Output the (x, y) coordinate of the center of the cell containing the given text.  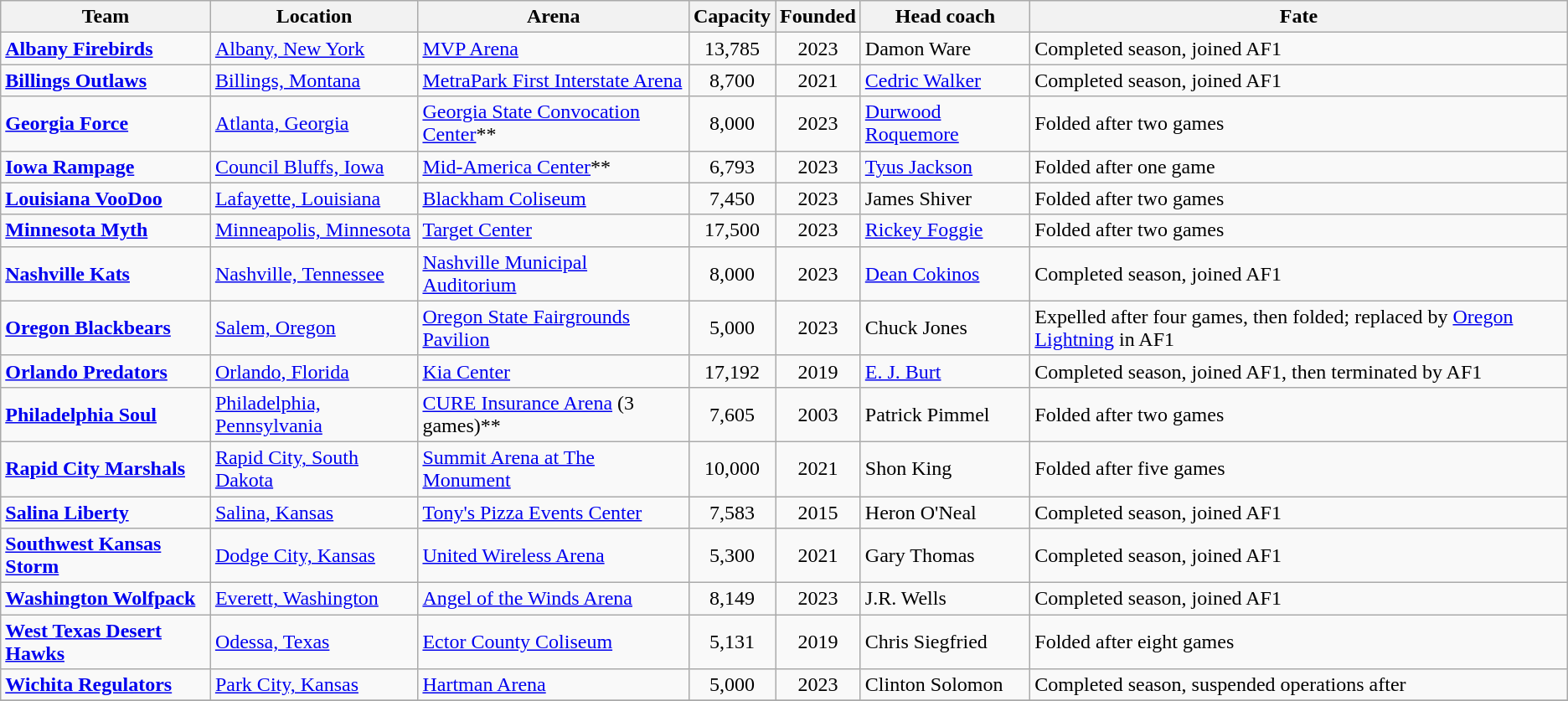
Tyus Jackson (945, 167)
Tony's Pizza Events Center (554, 512)
Salina, Kansas (314, 512)
Minneapolis, Minnesota (314, 230)
Minnesota Myth (106, 230)
Rickey Foggie (945, 230)
Completed season, joined AF1, then terminated by AF1 (1298, 371)
E. J. Burt (945, 371)
Billings Outlaws (106, 80)
Mid-America Center** (554, 167)
8,700 (732, 80)
Cedric Walker (945, 80)
Chuck Jones (945, 328)
Gary Thomas (945, 556)
13,785 (732, 49)
Nashville Kats (106, 273)
Nashville Municipal Auditorium (554, 273)
Summit Arena at The Monument (554, 469)
MetraPark First Interstate Arena (554, 80)
Fate (1298, 17)
Blackham Coliseum (554, 198)
Damon Ware (945, 49)
Iowa Rampage (106, 167)
Kia Center (554, 371)
Louisiana VooDoo (106, 198)
Shon King (945, 469)
Atlanta, Georgia (314, 124)
Washington Wolfpack (106, 599)
CURE Insurance Arena (3 games)** (554, 414)
Patrick Pimmel (945, 414)
United Wireless Arena (554, 556)
Salem, Oregon (314, 328)
Southwest Kansas Storm (106, 556)
Hartman Arena (554, 685)
Rapid City Marshals (106, 469)
2015 (818, 512)
Arena (554, 17)
5,131 (732, 642)
Dodge City, Kansas (314, 556)
8,149 (732, 599)
Folded after five games (1298, 469)
J.R. Wells (945, 599)
17,192 (732, 371)
17,500 (732, 230)
Clinton Solomon (945, 685)
Heron O'Neal (945, 512)
Albany, New York (314, 49)
Angel of the Winds Arena (554, 599)
6,793 (732, 167)
Rapid City, South Dakota (314, 469)
Dean Cokinos (945, 273)
Georgia Force (106, 124)
Philadelphia, Pennsylvania (314, 414)
Oregon State Fairgrounds Pavilion (554, 328)
Oregon Blackbears (106, 328)
West Texas Desert Hawks (106, 642)
Park City, Kansas (314, 685)
Durwood Roquemore (945, 124)
10,000 (732, 469)
5,300 (732, 556)
Orlando, Florida (314, 371)
Team (106, 17)
Philadelphia Soul (106, 414)
Completed season, suspended operations after (1298, 685)
Head coach (945, 17)
Founded (818, 17)
Folded after one game (1298, 167)
Ector County Coliseum (554, 642)
Billings, Montana (314, 80)
7,450 (732, 198)
Salina Liberty (106, 512)
2003 (818, 414)
Lafayette, Louisiana (314, 198)
Odessa, Texas (314, 642)
Everett, Washington (314, 599)
James Shiver (945, 198)
Capacity (732, 17)
7,605 (732, 414)
Chris Siegfried (945, 642)
Nashville, Tennessee (314, 273)
Georgia State Convocation Center** (554, 124)
Target Center (554, 230)
Location (314, 17)
Wichita Regulators (106, 685)
Albany Firebirds (106, 49)
Expelled after four games, then folded; replaced by Oregon Lightning in AF1 (1298, 328)
Orlando Predators (106, 371)
Council Bluffs, Iowa (314, 167)
7,583 (732, 512)
MVP Arena (554, 49)
Folded after eight games (1298, 642)
